Provide the (X, Y) coordinate of the cell's center where the given text is located.  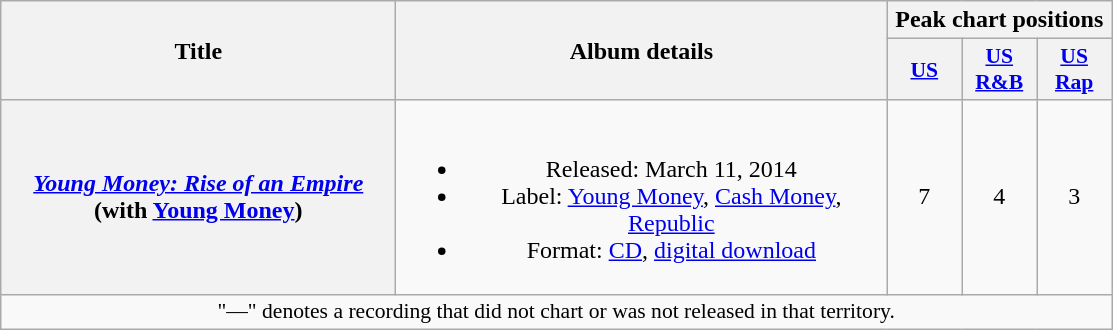
7 (924, 197)
4 (1000, 197)
US (924, 70)
USRap (1074, 70)
USR&B (1000, 70)
Album details (642, 50)
Peak chart positions (1000, 20)
3 (1074, 197)
"—" denotes a recording that did not chart or was not released in that territory. (556, 312)
Young Money: Rise of an Empire(with Young Money) (198, 197)
Title (198, 50)
Released: March 11, 2014Label: Young Money, Cash Money, RepublicFormat: CD, digital download (642, 197)
